Search for the cell housing the specified text and yield its (X, Y) center coordinate. 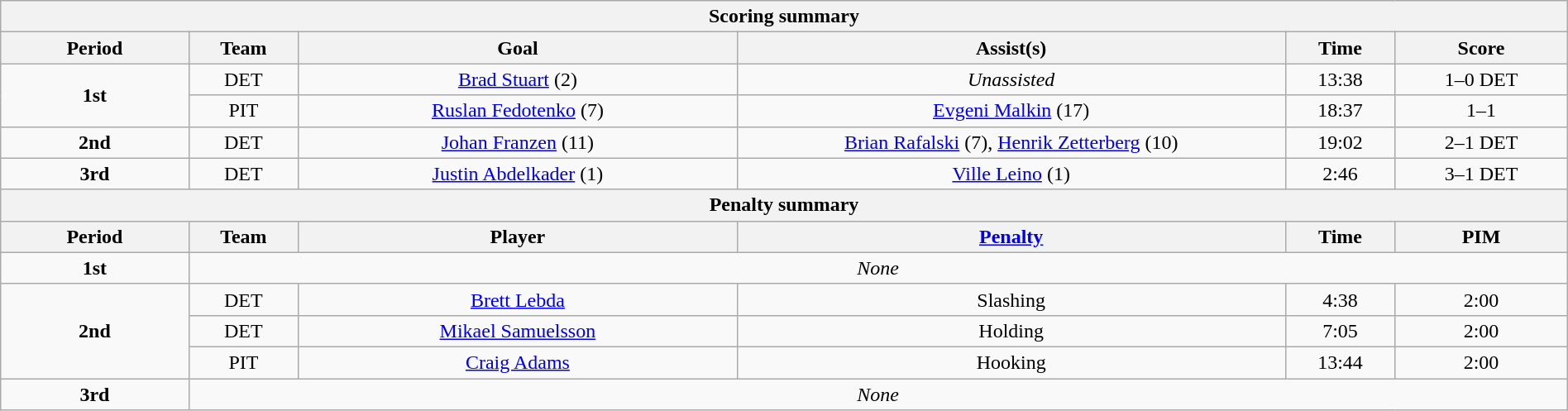
Penalty (1011, 237)
Player (518, 237)
Penalty summary (784, 205)
18:37 (1340, 111)
19:02 (1340, 142)
Unassisted (1011, 79)
Hooking (1011, 362)
4:38 (1340, 299)
13:44 (1340, 362)
13:38 (1340, 79)
Brad Stuart (2) (518, 79)
Craig Adams (518, 362)
Goal (518, 48)
Brett Lebda (518, 299)
1–0 DET (1481, 79)
3–1 DET (1481, 174)
PIM (1481, 237)
Holding (1011, 331)
Justin Abdelkader (1) (518, 174)
Slashing (1011, 299)
Evgeni Malkin (17) (1011, 111)
Ruslan Fedotenko (7) (518, 111)
Ville Leino (1) (1011, 174)
2:46 (1340, 174)
Scoring summary (784, 17)
Assist(s) (1011, 48)
2–1 DET (1481, 142)
7:05 (1340, 331)
Brian Rafalski (7), Henrik Zetterberg (10) (1011, 142)
Johan Franzen (11) (518, 142)
Mikael Samuelsson (518, 331)
Score (1481, 48)
1–1 (1481, 111)
